Find where the given text appears and provide that cell's center as (x, y) coordinate. 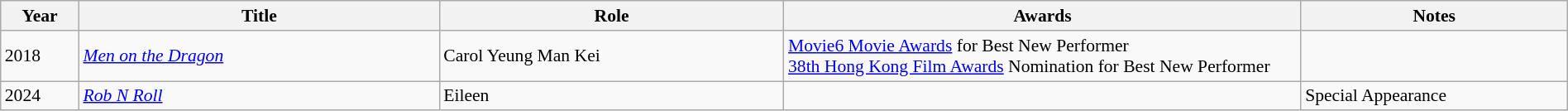
Carol Yeung Man Kei (612, 56)
Notes (1434, 16)
Role (612, 16)
Eileen (612, 96)
2024 (40, 96)
2018 (40, 56)
Movie6 Movie Awards for Best New Performer 38th Hong Kong Film Awards Nomination for Best New Performer (1042, 56)
Year (40, 16)
Men on the Dragon (259, 56)
Special Appearance (1434, 96)
Title (259, 16)
Awards (1042, 16)
Rob N Roll (259, 96)
